For the text-containing cell, return its midpoint in (X, Y) coordinate format. 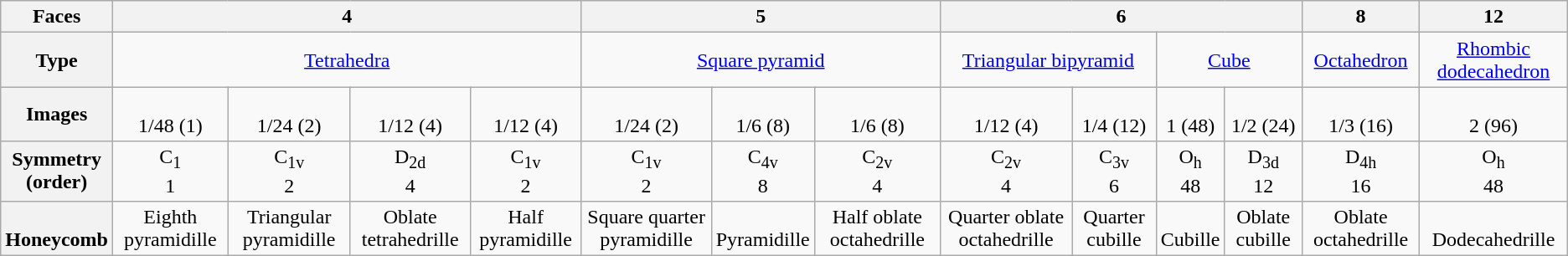
Half pyramidille (526, 228)
Pyramidille (762, 228)
C4v8 (762, 171)
Eighth pyramidille (170, 228)
Triangular pyramidille (289, 228)
Oblate octahedrille (1360, 228)
Faces (57, 17)
Oblate cubille (1263, 228)
Quarter oblate octahedrille (1005, 228)
2 (96) (1494, 114)
Type (57, 60)
C3v6 (1114, 171)
Quarter cubille (1114, 228)
Octahedron (1360, 60)
1/2 (24) (1263, 114)
Half oblate octahedrille (877, 228)
6 (1121, 17)
12 (1494, 17)
Dodecahedrille (1494, 228)
1/48 (1) (170, 114)
Symmetry(order) (57, 171)
Square quarter pyramidille (647, 228)
1/3 (16) (1360, 114)
Rhombic dodecahedron (1494, 60)
Tetrahedra (347, 60)
D2d4 (410, 171)
Square pyramid (761, 60)
Triangular bipyramid (1048, 60)
Cube (1229, 60)
Oblate tetrahedrille (410, 228)
4 (347, 17)
Images (57, 114)
5 (761, 17)
8 (1360, 17)
D4h16 (1360, 171)
Cubille (1190, 228)
1 (48) (1190, 114)
D3d12 (1263, 171)
Honeycomb (57, 228)
1/4 (12) (1114, 114)
C11 (170, 171)
